Determine the [X, Y] coordinate at the center of the cell enclosing the given text.  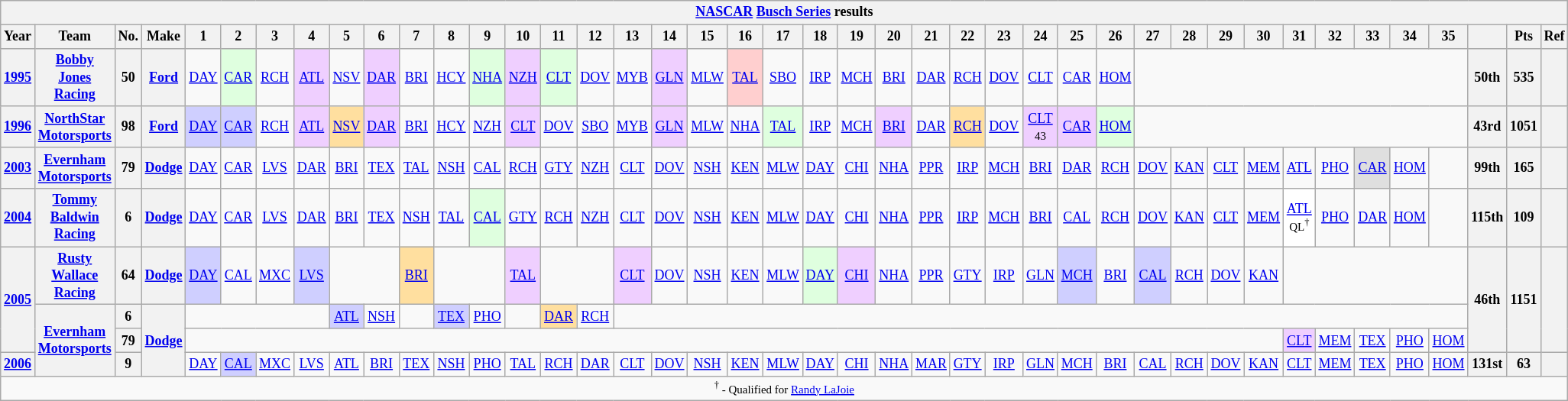
NASCAR Busch Series results [784, 12]
20 [894, 37]
99th [1487, 168]
43rd [1487, 127]
131st [1487, 364]
Ref [1554, 37]
19 [857, 37]
2005 [18, 299]
98 [128, 127]
64 [128, 276]
21 [931, 37]
27 [1153, 37]
30 [1264, 37]
1996 [18, 127]
35 [1449, 37]
1051 [1524, 127]
17 [782, 37]
46th [1487, 299]
23 [1004, 37]
10 [523, 37]
18 [820, 37]
50 [128, 77]
No. [128, 37]
34 [1409, 37]
24 [1041, 37]
Team [75, 37]
1 [203, 37]
33 [1372, 37]
2 [238, 37]
13 [633, 37]
15 [708, 37]
63 [1524, 364]
28 [1189, 37]
Bobby Jones Racing [75, 77]
† - Qualified for Randy LaJoie [784, 388]
4 [312, 37]
11 [559, 37]
3 [275, 37]
5 [347, 37]
Pts [1524, 37]
16 [745, 37]
1995 [18, 77]
MAR [931, 364]
26 [1116, 37]
29 [1226, 37]
535 [1524, 77]
7 [416, 37]
109 [1524, 218]
CLT43 [1041, 127]
Rusty Wallace Racing [75, 276]
165 [1524, 168]
NorthStar Motorsports [75, 127]
8 [451, 37]
32 [1335, 37]
Tommy Baldwin Racing [75, 218]
2003 [18, 168]
14 [669, 37]
115th [1487, 218]
31 [1299, 37]
12 [595, 37]
Year [18, 37]
ATLQL† [1299, 218]
22 [967, 37]
1151 [1524, 299]
Make [164, 37]
25 [1077, 37]
2004 [18, 218]
2006 [18, 364]
50th [1487, 77]
